Extract the [x, y] coordinate from the center of the cell holding the provided text.  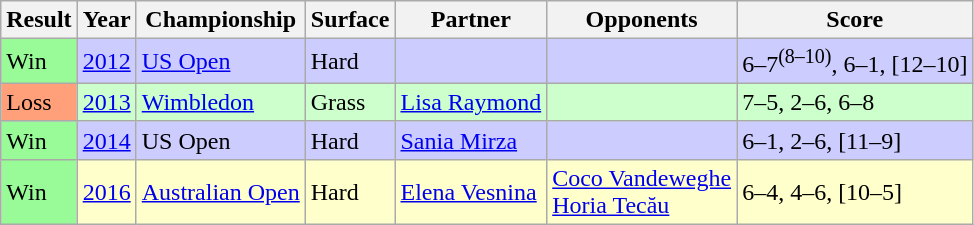
Championship [220, 20]
Coco Vandeweghe Horia Tecău [642, 192]
Opponents [642, 20]
Result [39, 20]
2012 [106, 62]
Surface [350, 20]
2014 [106, 140]
6–4, 4–6, [10–5] [855, 192]
Partner [471, 20]
Loss [39, 102]
7–5, 2–6, 6–8 [855, 102]
Lisa Raymond [471, 102]
6–7(8–10), 6–1, [12–10] [855, 62]
Wimbledon [220, 102]
Grass [350, 102]
Australian Open [220, 192]
2013 [106, 102]
6–1, 2–6, [11–9] [855, 140]
Sania Mirza [471, 140]
Year [106, 20]
Score [855, 20]
2016 [106, 192]
Elena Vesnina [471, 192]
